Output the [X, Y] coordinate of the center of the cell containing the given text.  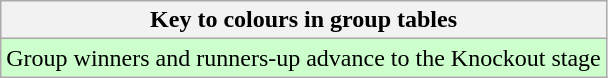
Key to colours in group tables [304, 20]
Group winners and runners-up advance to the Knockout stage [304, 58]
